Scan for the cell matching the given text and deliver its [X, Y] coordinate at center. 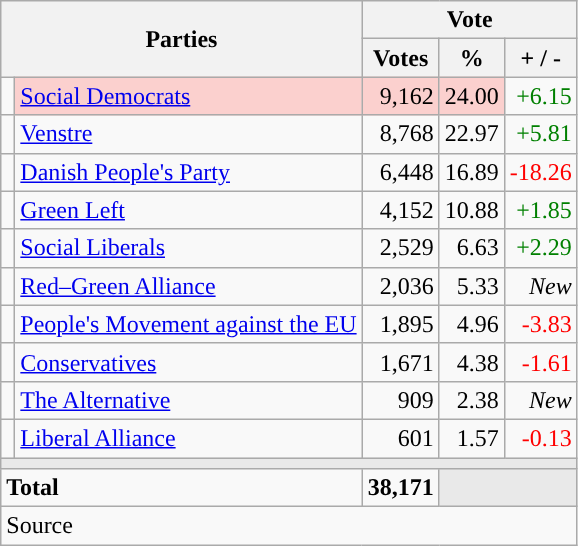
The Alternative [188, 400]
22.97 [472, 134]
1,671 [400, 362]
8,768 [400, 134]
+2.29 [540, 248]
+ / - [540, 58]
24.00 [472, 96]
Parties [182, 39]
38,171 [400, 488]
6.63 [472, 248]
People's Movement against the EU [188, 324]
6,448 [400, 172]
Red–Green Alliance [188, 286]
909 [400, 400]
Vote [470, 20]
601 [400, 438]
-3.83 [540, 324]
5.33 [472, 286]
9,162 [400, 96]
10.88 [472, 210]
Social Democrats [188, 96]
Total [182, 488]
Votes [400, 58]
Conservatives [188, 362]
4,152 [400, 210]
1.57 [472, 438]
2.38 [472, 400]
4.96 [472, 324]
16.89 [472, 172]
-18.26 [540, 172]
-0.13 [540, 438]
2,036 [400, 286]
+5.81 [540, 134]
% [472, 58]
2,529 [400, 248]
1,895 [400, 324]
Green Left [188, 210]
+6.15 [540, 96]
4.38 [472, 362]
-1.61 [540, 362]
+1.85 [540, 210]
Danish People's Party [188, 172]
Source [290, 526]
Social Liberals [188, 248]
Venstre [188, 134]
Liberal Alliance [188, 438]
